Detect which cell encompasses the target text, then output its (X, Y) center coordinate. 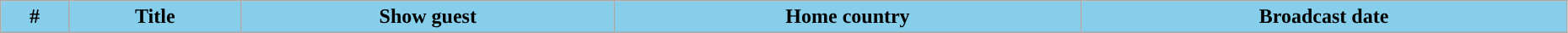
Show guest (428, 17)
Broadcast date (1324, 17)
Home country (848, 17)
Title (155, 17)
# (35, 17)
